Find where the given text appears and provide that cell's center as [x, y] coordinate. 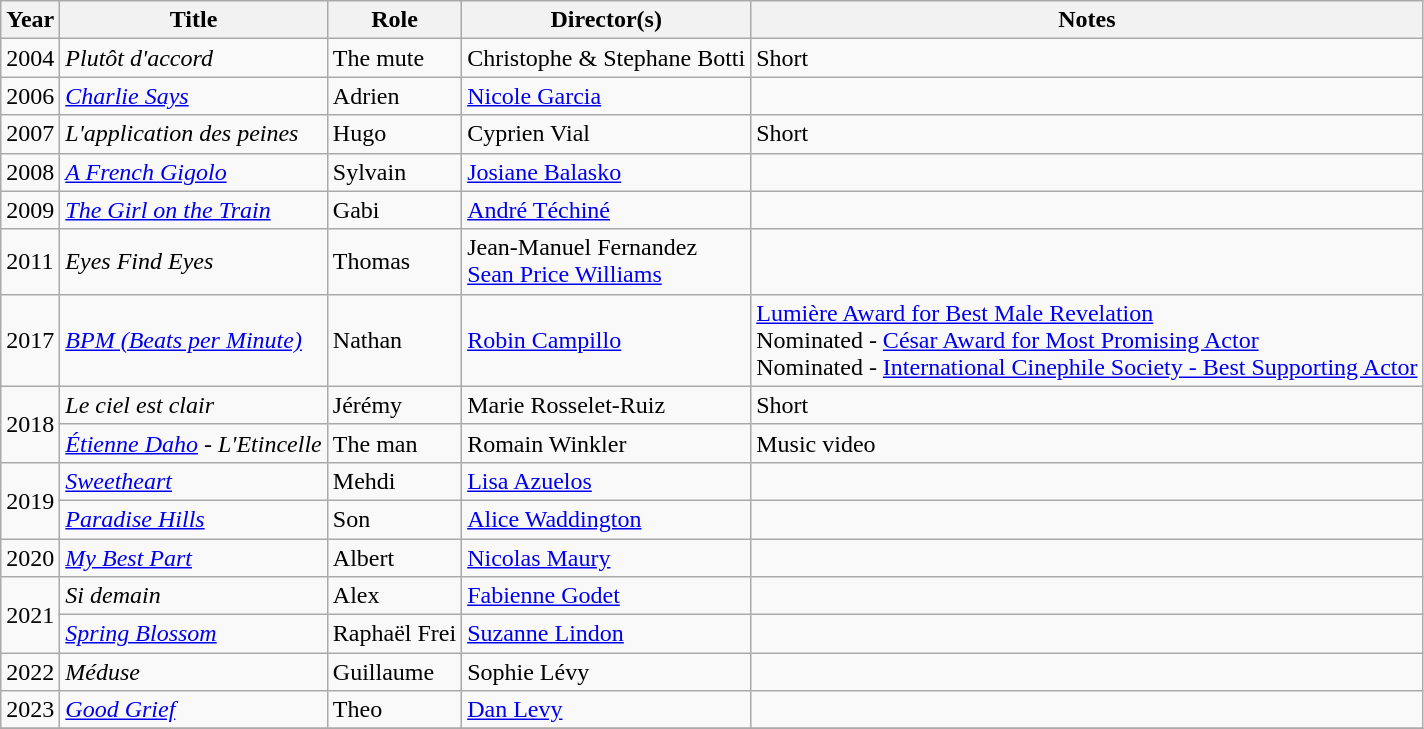
The man [394, 443]
Robin Campillo [606, 340]
Le ciel est clair [194, 405]
Dan Levy [606, 710]
André Téchiné [606, 210]
Romain Winkler [606, 443]
2022 [30, 672]
Alice Waddington [606, 519]
Sophie Lévy [606, 672]
Gabi [394, 210]
Role [394, 20]
Spring Blossom [194, 634]
2006 [30, 96]
2021 [30, 615]
2023 [30, 710]
Nicolas Maury [606, 557]
Alex [394, 596]
Marie Rosselet-Ruiz [606, 405]
Plutôt d'accord [194, 58]
Raphaël Frei [394, 634]
Lisa Azuelos [606, 481]
Year [30, 20]
Albert [394, 557]
The mute [394, 58]
2007 [30, 134]
Méduse [194, 672]
Mehdi [394, 481]
2008 [30, 172]
2011 [30, 262]
Nathan [394, 340]
Title [194, 20]
Eyes Find Eyes [194, 262]
Fabienne Godet [606, 596]
Nicole Garcia [606, 96]
2017 [30, 340]
Sweetheart [194, 481]
Guillaume [394, 672]
Hugo [394, 134]
2019 [30, 500]
2020 [30, 557]
Paradise Hills [194, 519]
Director(s) [606, 20]
2018 [30, 424]
Étienne Daho - L'Etincelle [194, 443]
Cyprien Vial [606, 134]
My Best Part [194, 557]
L'application des peines [194, 134]
2004 [30, 58]
2009 [30, 210]
Son [394, 519]
Josiane Balasko [606, 172]
Music video [1087, 443]
A French Gigolo [194, 172]
Thomas [394, 262]
Jérémy [394, 405]
Si demain [194, 596]
Theo [394, 710]
Sylvain [394, 172]
The Girl on the Train [194, 210]
Good Grief [194, 710]
Suzanne Lindon [606, 634]
Christophe & Stephane Botti [606, 58]
BPM (Beats per Minute) [194, 340]
Charlie Says [194, 96]
Adrien [394, 96]
Notes [1087, 20]
Jean-Manuel FernandezSean Price Williams [606, 262]
